Output the (X, Y) coordinate of the center of the cell containing the given text.  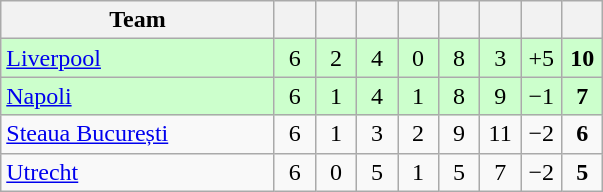
Team (138, 20)
−1 (542, 96)
Steaua București (138, 134)
Utrecht (138, 172)
11 (500, 134)
+5 (542, 58)
Napoli (138, 96)
Liverpool (138, 58)
10 (582, 58)
